Extract the (x, y) coordinate from the center of the cell holding the provided text.  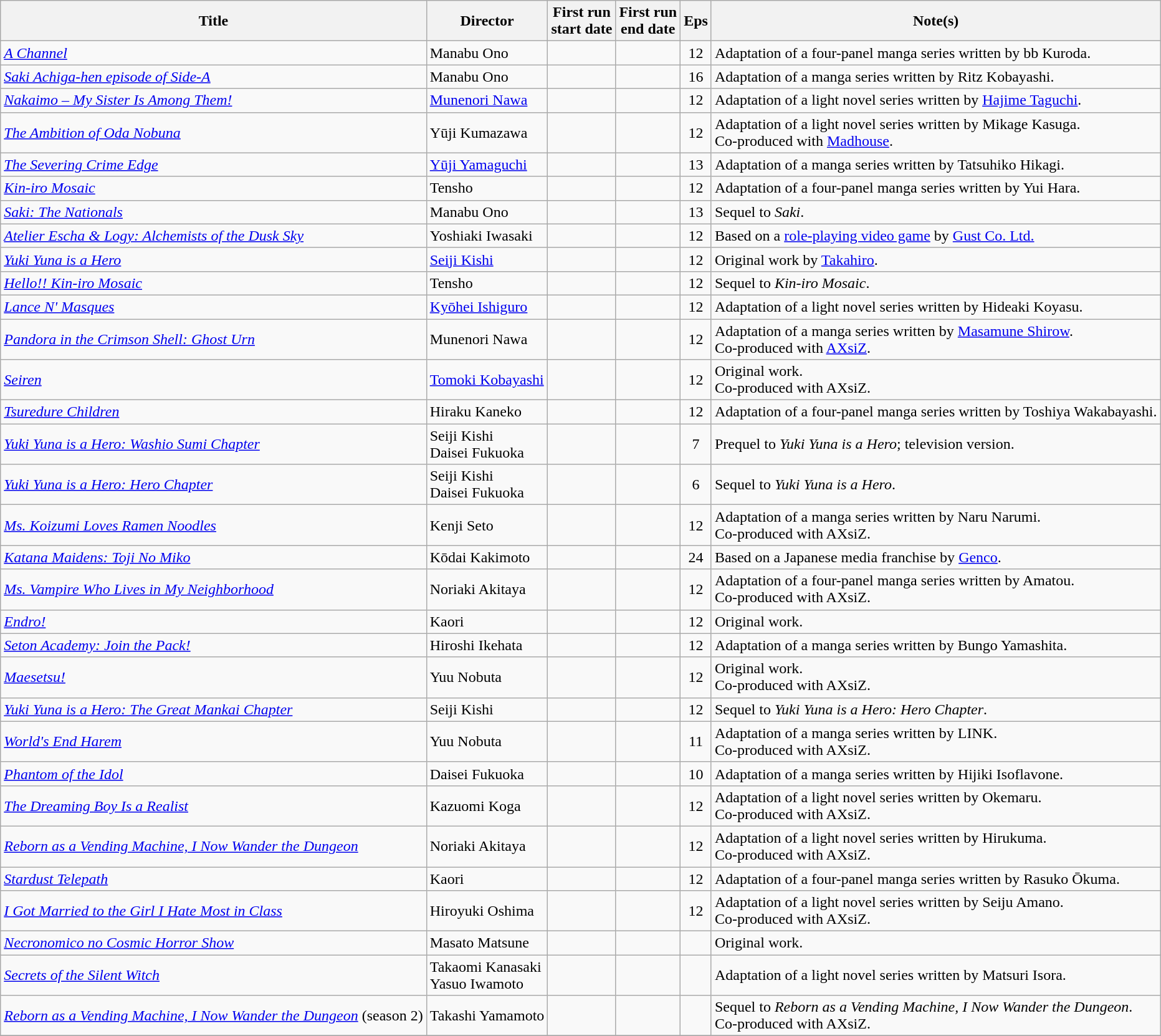
Original work by Takahiro. (936, 259)
Tsuredure Children (213, 412)
Kōdai Kakimoto (487, 557)
Adaptation of a light novel series written by Hajime Taguchi. (936, 100)
Endro! (213, 621)
Secrets of the Silent Witch (213, 975)
Yuki Yuna is a Hero: The Great Mankai Chapter (213, 709)
Seiren (213, 380)
Eps (696, 21)
16 (696, 77)
Kyōhei Ishiguro (487, 307)
11 (696, 742)
Yuki Yuna is a Hero: Hero Chapter (213, 485)
Yoshiaki Iwasaki (487, 236)
The Ambition of Oda Nobuna (213, 132)
The Severing Crime Edge (213, 165)
Hiraku Kaneko (487, 412)
Ms. Vampire Who Lives in My Neighborhood (213, 590)
Pandora in the Crimson Shell: Ghost Urn (213, 339)
Ms. Koizumi Loves Ramen Noodles (213, 525)
Based on a Japanese media franchise by Genco. (936, 557)
Sequel to Saki. (936, 212)
Adaptation of a manga series written by Naru Narumi.Co-produced with AXsiZ. (936, 525)
Kenji Seto (487, 525)
Note(s) (936, 21)
7 (696, 444)
Adaptation of a light novel series written by Mikage Kasuga.Co-produced with Madhouse. (936, 132)
Daisei Fukuoka (487, 774)
Yūji Kumazawa (487, 132)
Adaptation of a manga series written by Masamune Shirow.Co-produced with AXsiZ. (936, 339)
Tomoki Kobayashi (487, 380)
A Channel (213, 53)
Stardust Telepath (213, 878)
The Dreaming Boy Is a Realist (213, 805)
Yuki Yuna is a Hero (213, 259)
Adaptation of a manga series written by Bungo Yamashita. (936, 645)
Adaptation of a manga series written by Hijiki Isoflavone. (936, 774)
Adaptation of a four-panel manga series written by Yui Hara. (936, 188)
Adaptation of a light novel series written by Matsuri Isora. (936, 975)
Katana Maidens: Toji No Miko (213, 557)
Sequel to Kin-iro Mosaic. (936, 283)
Based on a role-playing video game by Gust Co. Ltd. (936, 236)
Kazuomi Koga (487, 805)
Atelier Escha & Logy: Alchemists of the Dusk Sky (213, 236)
Director (487, 21)
Nakaimo – My Sister Is Among Them! (213, 100)
Reborn as a Vending Machine, I Now Wander the Dungeon (213, 847)
6 (696, 485)
Adaptation of a four-panel manga series written by Rasuko Ōkuma. (936, 878)
Adaptation of a manga series written by Tatsuhiko Hikagi. (936, 165)
Adaptation of a four-panel manga series written by Amatou.Co-produced with AXsiZ. (936, 590)
Sequel to Yuki Yuna is a Hero. (936, 485)
Saki: The Nationals (213, 212)
First runend date (648, 21)
Yuki Yuna is a Hero: Washio Sumi Chapter (213, 444)
Takashi Yamamoto (487, 1016)
Adaptation of a four-panel manga series written by bb Kuroda. (936, 53)
Adaptation of a light novel series written by Okemaru.Co-produced with AXsiZ. (936, 805)
Title (213, 21)
Adaptation of a manga series written by LINK.Co-produced with AXsiZ. (936, 742)
Adaptation of a light novel series written by Seiju Amano.Co-produced with AXsiZ. (936, 911)
Kin-iro Mosaic (213, 188)
Prequel to Yuki Yuna is a Hero; television version. (936, 444)
Seton Academy: Join the Pack! (213, 645)
World's End Harem (213, 742)
Adaptation of a light novel series written by Hideaki Koyasu. (936, 307)
First runstart date (582, 21)
Lance N' Masques (213, 307)
Masato Matsune (487, 943)
Hello!! Kin-iro Mosaic (213, 283)
I Got Married to the Girl I Hate Most in Class (213, 911)
Adaptation of a manga series written by Ritz Kobayashi. (936, 77)
Hiroshi Ikehata (487, 645)
Reborn as a Vending Machine, I Now Wander the Dungeon (season 2) (213, 1016)
Adaptation of a four-panel manga series written by Toshiya Wakabayashi. (936, 412)
Phantom of the Idol (213, 774)
Takaomi KanasakiYasuo Iwamoto (487, 975)
Saki Achiga-hen episode of Side-A (213, 77)
Sequel to Yuki Yuna is a Hero: Hero Chapter. (936, 709)
24 (696, 557)
Maesetsu! (213, 677)
Hiroyuki Oshima (487, 911)
Sequel to Reborn as a Vending Machine, I Now Wander the Dungeon.Co-produced with AXsiZ. (936, 1016)
Yūji Yamaguchi (487, 165)
Necronomico no Cosmic Horror Show (213, 943)
10 (696, 774)
Adaptation of a light novel series written by Hirukuma.Co-produced with AXsiZ. (936, 847)
